Identify which cell holds the provided text, then report its (x, y) central coordinate. 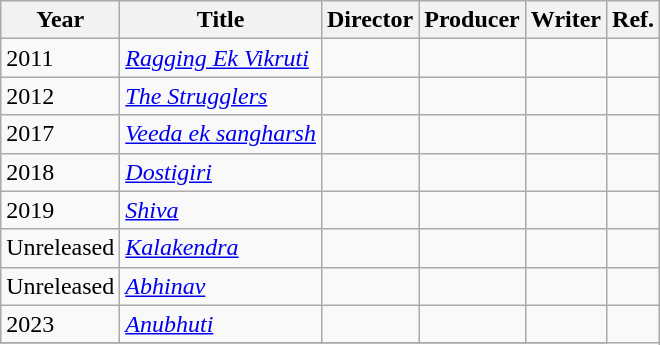
Director (370, 20)
2017 (60, 134)
Ref. (634, 20)
2018 (60, 172)
Shiva (221, 210)
Ragging Ek Vikruti (221, 58)
Anubhuti (221, 324)
Abhinav (221, 286)
The Strugglers (221, 96)
2019 (60, 210)
Year (60, 20)
Title (221, 20)
2012 (60, 96)
Dostigiri (221, 172)
Veeda ek sangharsh (221, 134)
Kalakendra (221, 248)
2011 (60, 58)
Producer (472, 20)
2023 (60, 324)
Writer (566, 20)
